Return the (X, Y) coordinate for the center point of the cell that contains the specified text.  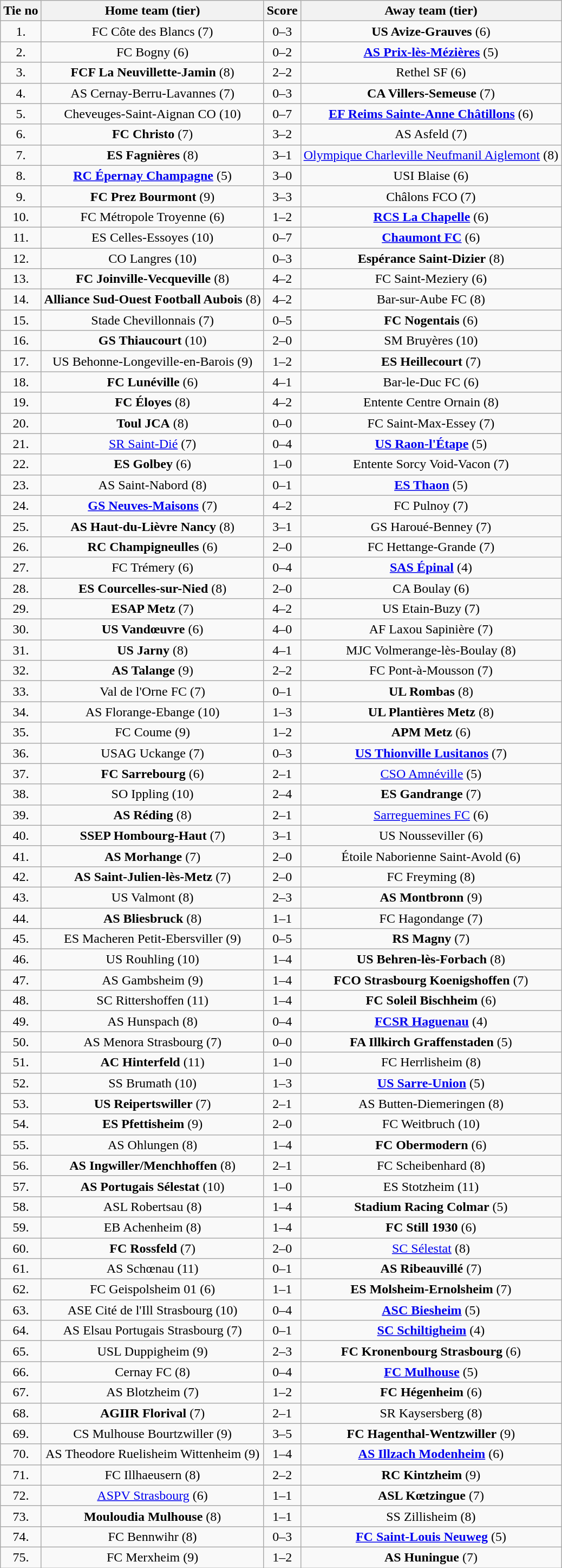
ES Thaon (5) (431, 485)
CA Villers-Semeuse (7) (431, 93)
US Nousseviller (6) (431, 835)
44. (21, 918)
SS Brumath (10) (153, 1083)
Bar-le-Duc FC (6) (431, 382)
US Behren-lès-Forbach (8) (431, 960)
FC Rossfeld (7) (153, 1248)
Away team (tier) (431, 11)
67. (21, 1392)
ESAP Metz (7) (153, 609)
Alliance Sud-Ouest Football Aubois (8) (153, 300)
58. (21, 1207)
FC Éloyes (8) (153, 403)
73. (21, 1516)
FC Herrlisheim (8) (431, 1062)
Rethel SF (6) (431, 73)
53. (21, 1104)
25. (21, 526)
Bar-sur-Aube FC (8) (431, 300)
2–4 (282, 794)
28. (21, 588)
Châlons FCO (7) (431, 196)
23. (21, 485)
13. (21, 279)
FC Prez Bourmont (9) (153, 196)
FC Lunéville (6) (153, 382)
US Rouhling (10) (153, 960)
Entente Centre Ornain (8) (431, 403)
18. (21, 382)
Stade Chevillonnais (7) (153, 320)
US Jarny (8) (153, 650)
5. (21, 114)
CSO Amnéville (5) (431, 774)
ES Golbey (6) (153, 464)
FC Hagondange (7) (431, 918)
FC Pont-à-Mousson (7) (431, 671)
ASE Cité de l'Ill Strasbourg (10) (153, 1310)
US Behonne-Longeville-en-Barois (9) (153, 361)
41. (21, 856)
MJC Volmerange-lès-Boulay (8) (431, 650)
43. (21, 897)
6. (21, 134)
ES Gandrange (7) (431, 794)
45. (21, 939)
39. (21, 815)
14. (21, 300)
Mouloudia Mulhouse (8) (153, 1516)
UL Plantières Metz (8) (431, 712)
Tie no (21, 11)
FC Hégenheim (6) (431, 1392)
9. (21, 196)
FC Hagenthal-Wentzwiller (9) (431, 1434)
2. (21, 52)
US Vandœuvre (6) (153, 630)
17. (21, 361)
22. (21, 464)
RS Magny (7) (431, 939)
31. (21, 650)
RC Champigneulles (6) (153, 547)
ES Fagnières (8) (153, 155)
SM Bruyères (10) (431, 341)
33. (21, 691)
FC Still 1930 (6) (431, 1227)
AC Hinterfeld (11) (153, 1062)
SAS Épinal (4) (431, 567)
FC Bogny (6) (153, 52)
51. (21, 1062)
CA Boulay (6) (431, 588)
US Sarre-Union (5) (431, 1083)
GS Haroué-Benney (7) (431, 526)
3–3 (282, 196)
ES Stotzheim (11) (431, 1186)
0–2 (282, 52)
FCO Strasbourg Koenigshoffen (7) (431, 980)
FC Saint-Max-Essey (7) (431, 423)
Espérance Saint-Dizier (8) (431, 258)
FC Scheibenhard (8) (431, 1165)
SC Schiltigheim (4) (431, 1331)
FC Weitbruch (10) (431, 1124)
4–0 (282, 630)
ES Celles-Essoyes (10) (153, 237)
AS Gambsheim (9) (153, 980)
USAG Uckange (7) (153, 753)
US Avize-Grauves (6) (431, 31)
FC Freyming (8) (431, 877)
54. (21, 1124)
USI Blaise (6) (431, 176)
15. (21, 320)
Étoile Naborienne Saint-Avold (6) (431, 856)
FC Geispolsheim 01 (6) (153, 1290)
3. (21, 73)
FC Nogentais (6) (431, 320)
49. (21, 1021)
30. (21, 630)
48. (21, 1001)
SC Sélestat (8) (431, 1248)
FC Côte des Blancs (7) (153, 31)
AS Morhange (7) (153, 856)
AS Bliesbruck (8) (153, 918)
12. (21, 258)
AS Ohlungen (8) (153, 1145)
AGIIR Florival (7) (153, 1413)
65. (21, 1351)
64. (21, 1331)
57. (21, 1186)
US Reipertswiller (7) (153, 1104)
46. (21, 960)
EF Reims Sainte-Anne Châtillons (6) (431, 114)
AS Asfeld (7) (431, 134)
FCSR Haguenau (4) (431, 1021)
EB Achenheim (8) (153, 1227)
26. (21, 547)
SO Ippling (10) (153, 794)
FC Obermodern (6) (431, 1145)
Val de l'Orne FC (7) (153, 691)
27. (21, 567)
52. (21, 1083)
68. (21, 1413)
APM Metz (6) (431, 733)
Cernay FC (8) (153, 1372)
AS Blotzheim (7) (153, 1392)
FC Bennwihr (8) (153, 1537)
50. (21, 1042)
Toul JCA (8) (153, 423)
7. (21, 155)
Chaumont FC (6) (431, 237)
AS Cernay-Berru-Lavannes (7) (153, 93)
SC Rittershoffen (11) (153, 1001)
FC Joinville-Vecqueville (8) (153, 279)
60. (21, 1248)
AS Prix-lès-Mézières (5) (431, 52)
Olympique Charleville Neufmanil Aiglemont (8) (431, 155)
21. (21, 444)
FC Illhaeusern (8) (153, 1475)
CS Mulhouse Bourtzwiller (9) (153, 1434)
AS Saint-Julien-lès-Metz (7) (153, 877)
74. (21, 1537)
GS Neuves-Maisons (7) (153, 506)
AS Theodore Ruelisheim Wittenheim (9) (153, 1454)
FC Sarrebourg (6) (153, 774)
62. (21, 1290)
Home team (tier) (153, 11)
11. (21, 237)
AS Talange (9) (153, 671)
AS Réding (8) (153, 815)
RCS La Chapelle (6) (431, 217)
Stadium Racing Colmar (5) (431, 1207)
56. (21, 1165)
FC Mulhouse (5) (431, 1372)
ES Macheren Petit-Ebersviller (9) (153, 939)
ES Pfettisheim (9) (153, 1124)
AS Hunspach (8) (153, 1021)
USL Duppigheim (9) (153, 1351)
38. (21, 794)
ES Heillecourt (7) (431, 361)
3–2 (282, 134)
US Etain-Buzy (7) (431, 609)
FC Kronenbourg Strasbourg (6) (431, 1351)
AS Florange-Ebange (10) (153, 712)
59. (21, 1227)
34. (21, 712)
US Raon-l'Étape (5) (431, 444)
29. (21, 609)
AS Montbronn (9) (431, 897)
ASL Robertsau (8) (153, 1207)
AF Laxou Sapinière (7) (431, 630)
71. (21, 1475)
Entente Sorcy Void-Vacon (7) (431, 464)
69. (21, 1434)
SSEP Hombourg-Haut (7) (153, 835)
ASC Biesheim (5) (431, 1310)
35. (21, 733)
SR Kaysersberg (8) (431, 1413)
40. (21, 835)
Sarreguemines FC (6) (431, 815)
FC Coume (9) (153, 733)
FC Soleil Bischheim (6) (431, 1001)
4. (21, 93)
3–0 (282, 176)
FC Hettange-Grande (7) (431, 547)
AS Ingwiller/Menchhoffen (8) (153, 1165)
CO Langres (10) (153, 258)
55. (21, 1145)
32. (21, 671)
20. (21, 423)
36. (21, 753)
AS Menora Strasbourg (7) (153, 1042)
75. (21, 1557)
FC Christo (7) (153, 134)
SR Saint-Dié (7) (153, 444)
ES Courcelles-sur-Nied (8) (153, 588)
FC Merxheim (9) (153, 1557)
19. (21, 403)
66. (21, 1372)
Score (282, 11)
10. (21, 217)
70. (21, 1454)
AS Haut-du-Lièvre Nancy (8) (153, 526)
AS Illzach Modenheim (6) (431, 1454)
AS Portugais Sélestat (10) (153, 1186)
3–5 (282, 1434)
AS Schœnau (11) (153, 1269)
US Valmont (8) (153, 897)
FC Saint-Meziery (6) (431, 279)
RC Kintzheim (9) (431, 1475)
SS Zillisheim (8) (431, 1516)
8. (21, 176)
FC Trémery (6) (153, 567)
RC Épernay Champagne (5) (153, 176)
AS Huningue (7) (431, 1557)
AS Butten-Diemeringen (8) (431, 1104)
16. (21, 341)
FC Métropole Troyenne (6) (153, 217)
63. (21, 1310)
ASPV Strasbourg (6) (153, 1495)
1. (21, 31)
FC Saint-Louis Neuweg (5) (431, 1537)
61. (21, 1269)
ASL Kœtzingue (7) (431, 1495)
GS Thiaucourt (10) (153, 341)
AS Ribeauvillé (7) (431, 1269)
ES Molsheim-Ernolsheim (7) (431, 1290)
42. (21, 877)
FCF La Neuvillette-Jamin (8) (153, 73)
AS Saint-Nabord (8) (153, 485)
AS Elsau Portugais Strasbourg (7) (153, 1331)
FA Illkirch Graffenstaden (5) (431, 1042)
US Thionville Lusitanos (7) (431, 753)
Cheveuges-Saint-Aignan CO (10) (153, 114)
37. (21, 774)
72. (21, 1495)
UL Rombas (8) (431, 691)
24. (21, 506)
47. (21, 980)
FC Pulnoy (7) (431, 506)
